Search for the cell housing the specified text and yield its (x, y) center coordinate. 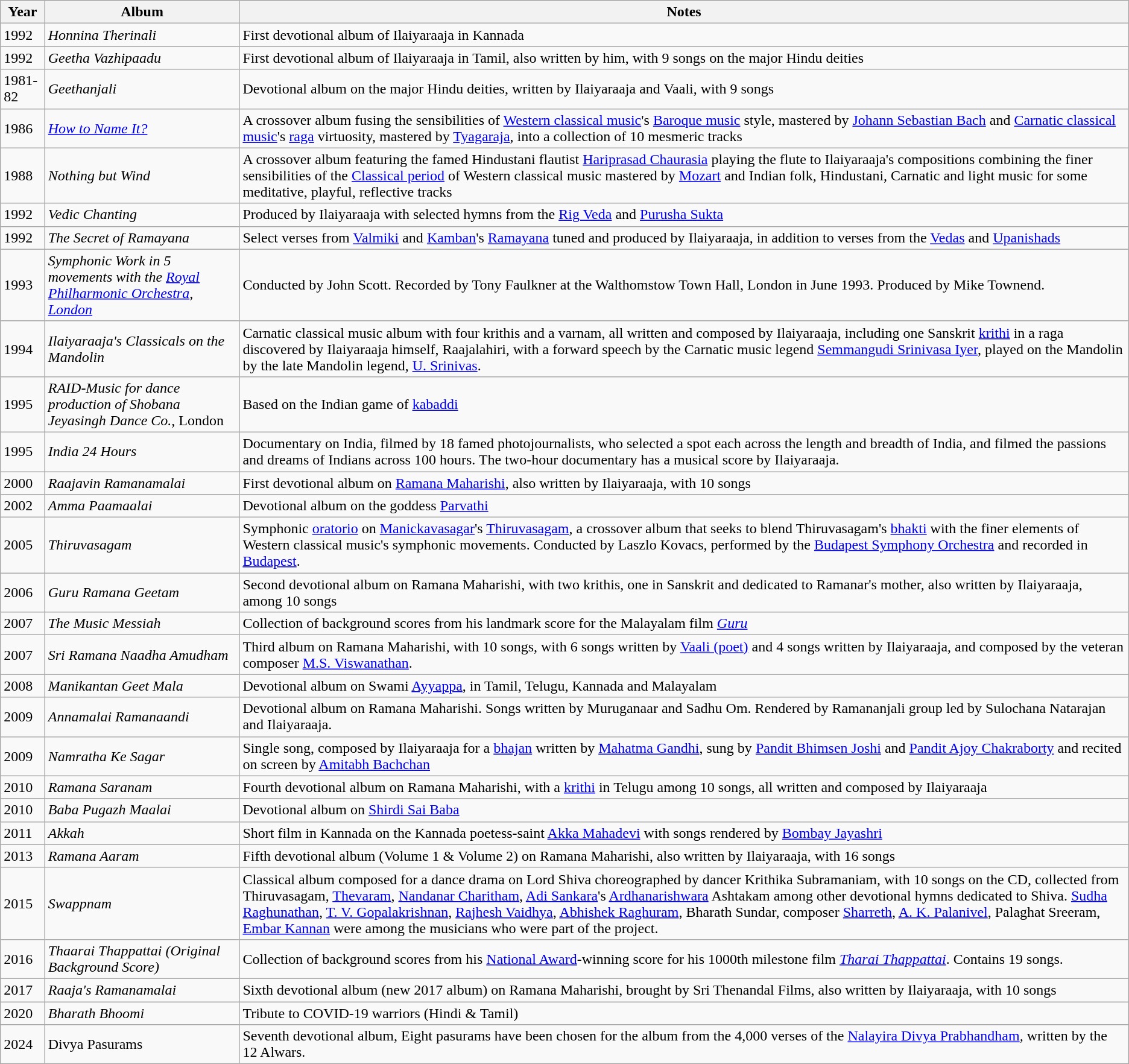
How to Name It? (142, 128)
Year (23, 12)
Sri Ramana Naadha Amudham (142, 655)
2008 (23, 686)
Collection of background scores from his National Award-winning score for his 1000th milestone film Tharai Thappattai. Contains 19 songs. (684, 959)
Fourth devotional album on Ramana Maharishi, with a krithi in Telugu among 10 songs, all written and composed by Ilaiyaraaja (684, 787)
Ilaiyaraaja's Classicals on the Mandolin (142, 349)
First devotional album on Ramana Maharishi, also written by Ilaiyaraaja, with 10 songs (684, 483)
Vedic Chanting (142, 215)
The Music Messiah (142, 624)
Thaarai Thappattai (Original Background Score) (142, 959)
Guru Ramana Geetam (142, 592)
Fifth devotional album (Volume 1 & Volume 2) on Ramana Maharishi, also written by Ilaiyaraaja, with 16 songs (684, 856)
2020 (23, 1013)
Symphonic Work in 5 movements with the Royal Philharmonic Orchestra, London (142, 285)
Geethanjali (142, 89)
Bharath Bhoomi (142, 1013)
Album (142, 12)
1988 (23, 176)
Manikantan Geet Mala (142, 686)
Devotional album on the goddess Parvathi (684, 506)
Based on the Indian game of kabaddi (684, 404)
Baba Pugazh Maalai (142, 810)
Sixth devotional album (new 2017 album) on Ramana Maharishi, brought by Sri Thenandal Films, also written by Ilaiyaraaja, with 10 songs (684, 990)
Raajavin Ramanamalai (142, 483)
Devotional album on the major Hindu deities, written by Ilaiyaraaja and Vaali, with 9 songs (684, 89)
2005 (23, 545)
Ramana Aaram (142, 856)
Devotional album on Swami Ayyappa, in Tamil, Telugu, Kannada and Malayalam (684, 686)
Devotional album on Shirdi Sai Baba (684, 810)
1993 (23, 285)
1986 (23, 128)
Nothing but Wind (142, 176)
Divya Pasurams (142, 1045)
Ramana Saranam (142, 787)
First devotional album of Ilaiyaraaja in Kannada (684, 35)
Annamalai Ramanaandi (142, 717)
Collection of background scores from his landmark score for the Malayalam film Guru (684, 624)
India 24 Hours (142, 451)
Produced by Ilaiyaraaja with selected hymns from the Rig Veda and Purusha Sukta (684, 215)
2000 (23, 483)
2015 (23, 904)
Tribute to COVID-19 warriors (Hindi & Tamil) (684, 1013)
Short film in Kannada on the Kannada poetess-saint Akka Mahadevi with songs rendered by Bombay Jayashri (684, 833)
Honnina Therinali (142, 35)
Notes (684, 12)
2002 (23, 506)
Raaja's Ramanamalai (142, 990)
1994 (23, 349)
2024 (23, 1045)
2011 (23, 833)
Amma Paamaalai (142, 506)
Akkah (142, 833)
Swappnam (142, 904)
The Secret of Ramayana (142, 238)
Conducted by John Scott. Recorded by Tony Faulkner at the Walthomstow Town Hall, London in June 1993. Produced by Mike Townend. (684, 285)
2017 (23, 990)
First devotional album of Ilaiyaraaja in Tamil, also written by him, with 9 songs on the major Hindu deities (684, 58)
Thiruvasagam (142, 545)
RAID-Music for dance production of Shobana Jeyasingh Dance Co., London (142, 404)
2013 (23, 856)
1981-82 (23, 89)
2016 (23, 959)
Namratha Ke Sagar (142, 756)
Geetha Vazhipaadu (142, 58)
2006 (23, 592)
Select verses from Valmiki and Kamban's Ramayana tuned and produced by Ilaiyaraaja, in addition to verses from the Vedas and Upanishads (684, 238)
